For the text-containing cell, return its midpoint in (X, Y) coordinate format. 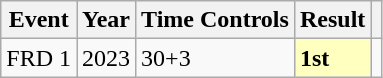
FRD 1 (39, 58)
Event (39, 20)
30+3 (216, 58)
Year (106, 20)
Result (332, 20)
2023 (106, 58)
1st (332, 58)
Time Controls (216, 20)
